Identify which cell holds the provided text, then report its (x, y) central coordinate. 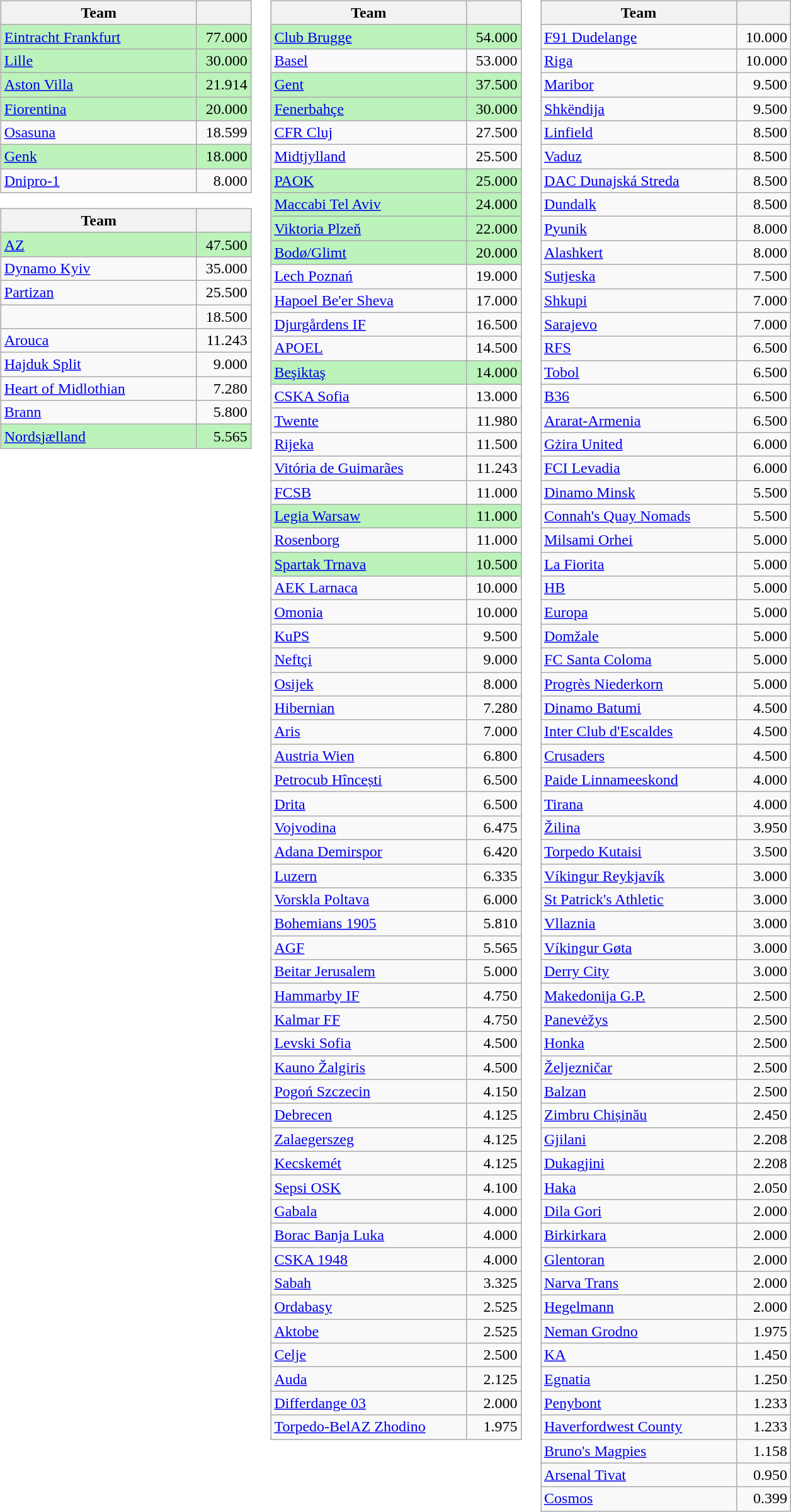
0.950 (764, 1475)
Rosenborg (369, 540)
Twente (369, 420)
Hammarby IF (369, 996)
Dukagjini (639, 1163)
14.000 (494, 372)
CSKA 1948 (369, 1259)
Gjilani (639, 1139)
35.000 (224, 268)
37.500 (494, 84)
Sarajevo (639, 324)
Inter Club d'Escaldes (639, 732)
Omonia (369, 612)
Neftçi (369, 660)
Hegelmann (639, 1307)
Torpedo Kutaisi (639, 851)
FC Santa Coloma (639, 660)
APOEL (369, 348)
Osasuna (98, 133)
Honka (639, 1043)
6.800 (494, 756)
Midtjylland (369, 157)
Europa (639, 612)
Fenerbahçe (369, 109)
3.950 (764, 827)
Ordabasy (369, 1307)
24.000 (494, 205)
21.914 (224, 84)
PAOK (369, 181)
Domžale (639, 636)
Fiorentina (98, 109)
AGF (369, 948)
Aris (369, 732)
Genk (98, 157)
Torpedo-BelAZ Zhodino (369, 1427)
53.000 (494, 60)
Alashkert (639, 253)
Heart of Midlothian (98, 389)
Kalmar FF (369, 1020)
Arouca (98, 341)
Makedonija G.P. (639, 996)
14.500 (494, 348)
3.325 (494, 1283)
Auda (369, 1379)
Zimbru Chișinău (639, 1115)
Sepsi OSK (369, 1187)
Club Brugge (369, 37)
54.000 (494, 37)
Austria Wien (369, 756)
Partizan (98, 292)
Nordsjælland (98, 436)
KA (639, 1355)
Balzan (639, 1091)
AZ (98, 244)
Hibernian (369, 708)
Pogoń Szczecin (369, 1091)
Zalaegerszeg (369, 1139)
Hajduk Split (98, 365)
Sabah (369, 1283)
4.100 (494, 1187)
1.158 (764, 1451)
18.599 (224, 133)
Víkingur Gøta (639, 948)
Eintracht Frankfurt (98, 37)
77.000 (224, 37)
Riga (639, 60)
Vorskla Poltava (369, 900)
0.399 (764, 1499)
Birkirkara (639, 1235)
Brann (98, 412)
Derry City (639, 972)
5.800 (224, 412)
13.000 (494, 396)
19.000 (494, 276)
2.450 (764, 1115)
Gżira United (639, 444)
Viktoria Plzeň (369, 229)
Borac Banja Luka (369, 1235)
Aston Villa (98, 84)
KuPS (369, 636)
16.500 (494, 324)
Dinamo Minsk (639, 492)
Neman Grodno (639, 1331)
Maribor (639, 84)
Petrocub Hîncești (369, 780)
17.000 (494, 300)
11.500 (494, 444)
Narva Trans (639, 1283)
Luzern (369, 876)
Gent (369, 84)
Adana Demirspor (369, 851)
Basel (369, 60)
Glentoran (639, 1259)
HB (639, 588)
Víkingur Reykjavík (639, 876)
Beitar Jerusalem (369, 972)
St Patrick's Athletic (639, 900)
Kauno Žalgiris (369, 1067)
Legia Warsaw (369, 516)
Linfield (639, 133)
CSKA Sofia (369, 396)
Levski Sofia (369, 1043)
Vojvodina (369, 827)
Djurgårdens IF (369, 324)
Cosmos (639, 1499)
Tirana (639, 804)
1.250 (764, 1379)
La Fiorita (639, 564)
Dila Gori (639, 1211)
Osijek (369, 684)
Dundalk (639, 205)
Pyunik (639, 229)
22.000 (494, 229)
FCI Levadia (639, 468)
Progrès Niederkorn (639, 684)
Žilina (639, 827)
CFR Cluj (369, 133)
Connah's Quay Nomads (639, 516)
DAC Dunajská Streda (639, 181)
Ararat-Armenia (639, 420)
Željezničar (639, 1067)
2.050 (764, 1187)
Panevėžys (639, 1020)
Drita (369, 804)
6.420 (494, 851)
47.500 (224, 244)
Rijeka (369, 444)
Aktobe (369, 1331)
18.500 (224, 317)
5.810 (494, 924)
Haka (639, 1187)
Tobol (639, 372)
AEK Larnaca (369, 588)
10.500 (494, 564)
4.150 (494, 1091)
Lille (98, 60)
Arsenal Tivat (639, 1475)
Shkëndija (639, 109)
F91 Dudelange (639, 37)
Kecskemét (369, 1163)
Vllaznia (639, 924)
Hapoel Be'er Sheva (369, 300)
Shkupi (639, 300)
Crusaders (639, 756)
27.500 (494, 133)
Haverfordwest County (639, 1427)
11.980 (494, 420)
1.450 (764, 1355)
Spartak Trnava (369, 564)
Differdange 03 (369, 1403)
7.500 (764, 276)
Dynamo Kyiv (98, 268)
Lech Poznań (369, 276)
6.335 (494, 876)
B36 (639, 396)
Dnipro-1 (98, 181)
Dinamo Batumi (639, 708)
Celje (369, 1355)
6.475 (494, 827)
Bohemians 1905 (369, 924)
Bruno's Magpies (639, 1451)
RFS (639, 348)
3.500 (764, 851)
2.125 (494, 1379)
Milsami Orhei (639, 540)
FCSB (369, 492)
Sutjeska (639, 276)
Egnatia (639, 1379)
Gabala (369, 1211)
Debrecen (369, 1115)
Maccabi Tel Aviv (369, 205)
Bodø/Glimt (369, 253)
Vaduz (639, 157)
25.000 (494, 181)
Beşiktaş (369, 372)
Penybont (639, 1403)
18.000 (224, 157)
Paide Linnameeskond (639, 780)
Vitória de Guimarães (369, 468)
